Find where the given text appears and provide that cell's center as (X, Y) coordinate. 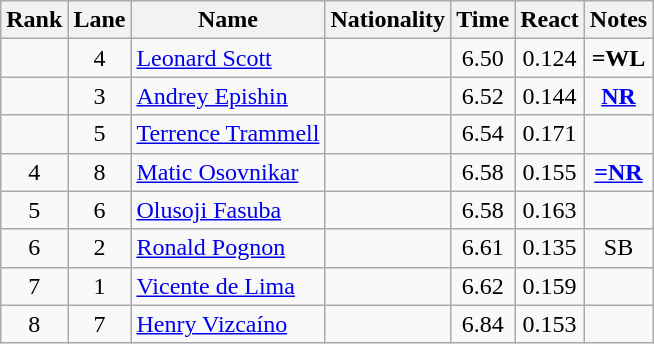
6.50 (483, 58)
NR (618, 96)
3 (100, 96)
0.153 (550, 324)
0.163 (550, 210)
Andrey Epishin (228, 96)
0.155 (550, 172)
0.171 (550, 134)
0.159 (550, 286)
Ronald Pognon (228, 248)
Leonard Scott (228, 58)
Nationality (388, 20)
Terrence Trammell (228, 134)
=NR (618, 172)
Olusoji Fasuba (228, 210)
6.52 (483, 96)
6.62 (483, 286)
Time (483, 20)
=WL (618, 58)
Lane (100, 20)
0.135 (550, 248)
Name (228, 20)
6.61 (483, 248)
0.124 (550, 58)
Notes (618, 20)
6.84 (483, 324)
1 (100, 286)
Matic Osovnikar (228, 172)
2 (100, 248)
0.144 (550, 96)
Vicente de Lima (228, 286)
Henry Vizcaíno (228, 324)
SB (618, 248)
React (550, 20)
6.54 (483, 134)
Rank (34, 20)
